For the text-containing cell, return its midpoint in (x, y) coordinate format. 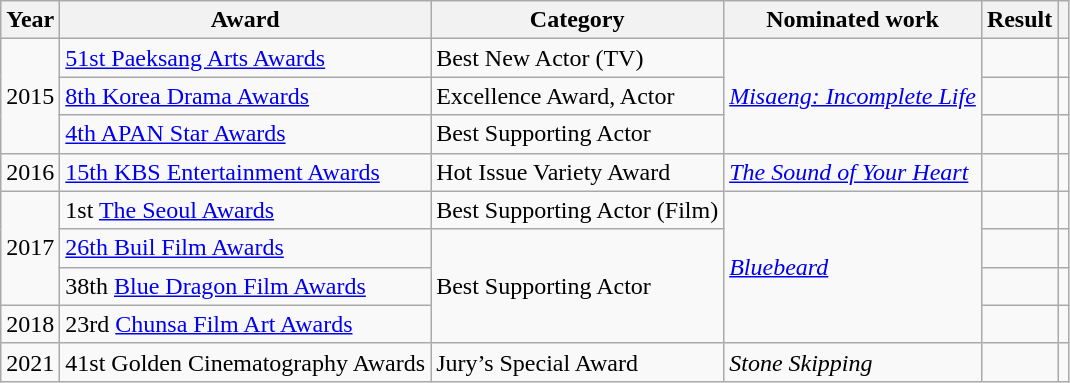
Misaeng: Incomplete Life (853, 96)
2018 (30, 324)
2016 (30, 172)
Nominated work (853, 20)
Award (246, 20)
15th KBS Entertainment Awards (246, 172)
51st Paeksang Arts Awards (246, 58)
Result (1019, 20)
41st Golden Cinematography Awards (246, 362)
2017 (30, 248)
2015 (30, 96)
38th Blue Dragon Film Awards (246, 286)
8th Korea Drama Awards (246, 96)
2021 (30, 362)
23rd Chunsa Film Art Awards (246, 324)
1st The Seoul Awards (246, 210)
Category (578, 20)
Year (30, 20)
Best New Actor (TV) (578, 58)
Excellence Award, Actor (578, 96)
Hot Issue Variety Award (578, 172)
Jury’s Special Award (578, 362)
Bluebeard (853, 267)
Stone Skipping (853, 362)
26th Buil Film Awards (246, 248)
The Sound of Your Heart (853, 172)
Best Supporting Actor (Film) (578, 210)
4th APAN Star Awards (246, 134)
